Search for the cell housing the specified text and yield its [x, y] center coordinate. 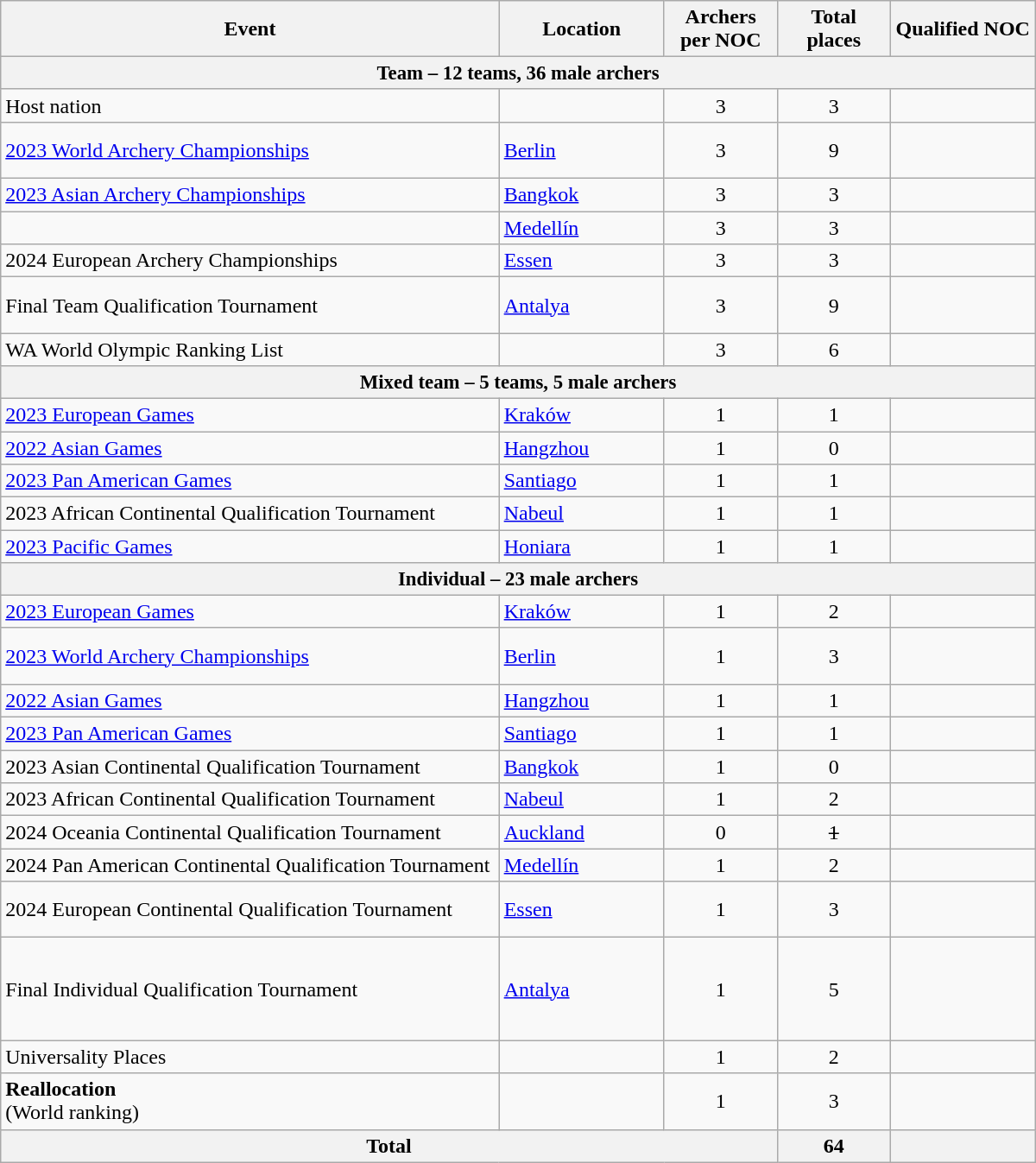
Auckland [582, 832]
Individual – 23 male archers [518, 579]
Qualified NOC [963, 29]
6 [834, 350]
Mixed team – 5 teams, 5 male archers [518, 382]
Team – 12 teams, 36 male archers [518, 73]
WA World Olympic Ranking List [250, 350]
2024 European Continental Qualification Tournament [250, 910]
Total [389, 1146]
Universality Places [250, 1057]
2023 Asian Archery Championships [250, 195]
Total places [834, 29]
Event [250, 29]
Reallocation(World ranking) [250, 1102]
Archers per NOC [720, 29]
2024 Pan American Continental Qualification Tournament [250, 865]
Final Individual Qualification Tournament [250, 989]
2024 Oceania Continental Qualification Tournament [250, 832]
2023 Asian Continental Qualification Tournament [250, 767]
5 [834, 989]
2023 Pacific Games [250, 547]
Location [582, 29]
Final Team Qualification Tournament [250, 306]
Host nation [250, 105]
64 [834, 1146]
Honiara [582, 547]
2024 European Archery Championships [250, 261]
